Return (x, y) of the center of cell containing provided text 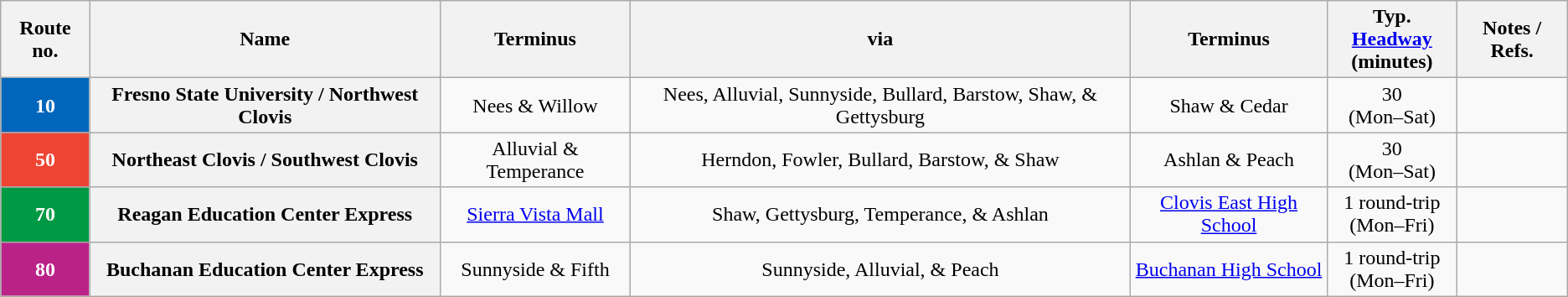
Sunnyside & Fifth (534, 268)
70 (45, 215)
80 (45, 268)
Ashlan & Peach (1228, 159)
Sierra Vista Mall (534, 215)
via (881, 39)
Alluvial & Temperance (534, 159)
Name (265, 39)
Nees & Willow (534, 106)
Shaw, Gettysburg, Temperance, & Ashlan (881, 215)
Reagan Education Center Express (265, 215)
Fresno State University / Northwest Clovis (265, 106)
Sunnyside, Alluvial, & Peach (881, 268)
Shaw & Cedar (1228, 106)
Buchanan Education Center Express (265, 268)
Herndon, Fowler, Bullard, Barstow, & Shaw (881, 159)
Route no. (45, 39)
50 (45, 159)
Northeast Clovis / Southwest Clovis (265, 159)
Notes / Refs. (1512, 39)
Typ. Headway(minutes) (1392, 39)
Clovis East High School (1228, 215)
10 (45, 106)
Buchanan High School (1228, 268)
Nees, Alluvial, Sunnyside, Bullard, Barstow, Shaw, & Gettysburg (881, 106)
